Provide the [X, Y] coordinate of the cell's center where the given text is located.  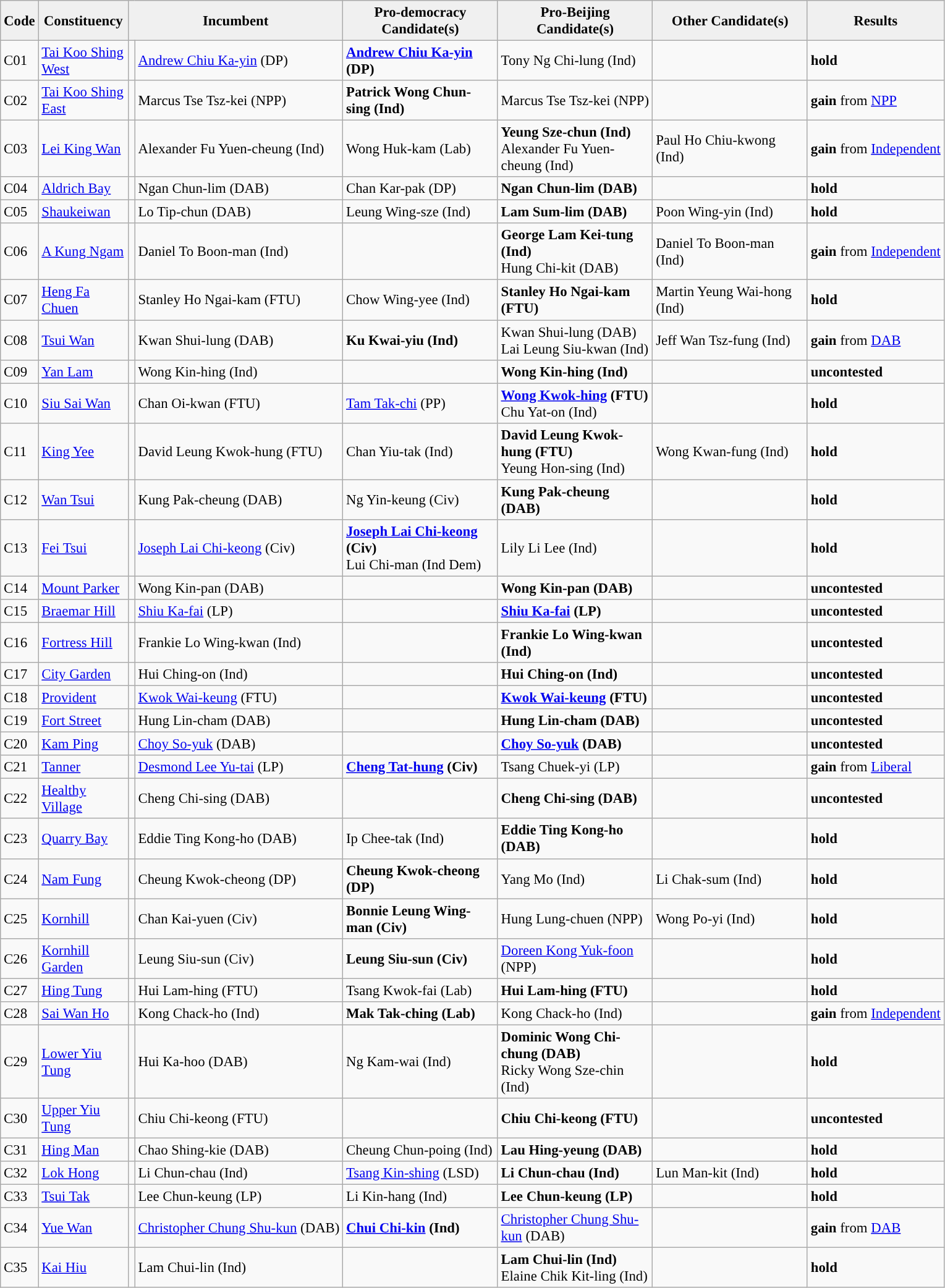
Lei King Wan [83, 149]
Ng Kam-wai (Ind) [420, 1062]
Heng Fa Chuen [83, 300]
Kwan Shui-lung (DAB) [239, 340]
Hing Tung [83, 990]
Lower Yiu Tung [83, 1062]
Martin Yeung Wai-hong (Ind) [731, 300]
Hui Ka-hoo (DAB) [239, 1062]
Alexander Fu Yuen-cheung (Ind) [239, 149]
Joseph Lai Chi-keong (Civ)Lui Chi-man (Ind Dem) [420, 548]
Lau Hing-yeung (DAB) [575, 1150]
C12 [20, 499]
Fortress Hill [83, 643]
Chan Yiu-tak (Ind) [420, 451]
Shaukeiwan [83, 212]
C34 [20, 1227]
Sai Wan Ho [83, 1014]
C11 [20, 451]
David Leung Kwok-hung (FTU)Yeung Hon-sing (Ind) [575, 451]
Tam Tak-chi (PP) [420, 403]
Mak Tak-ching (Lab) [420, 1014]
C18 [20, 698]
Ip Chee-tak (Ind) [420, 839]
Tsang Kwok-fai (Lab) [420, 990]
C16 [20, 643]
Jeff Wan Tsz-fung (Ind) [731, 340]
C13 [20, 548]
Tai Koo Shing East [83, 100]
Bonnie Leung Wing-man (Civ) [420, 918]
Cheung Chun-poing (Ind) [420, 1150]
Results [875, 21]
C09 [20, 371]
Braemar Hill [83, 611]
Lily Li Lee (Ind) [575, 548]
Pro-democracy Candidate(s) [420, 21]
C19 [20, 721]
Kai Hiu [83, 1268]
Hing Man [83, 1150]
C28 [20, 1014]
C33 [20, 1197]
Chan Oi-kwan (FTU) [239, 403]
Kam Ping [83, 744]
Hung Lung-chuen (NPP) [575, 918]
C10 [20, 403]
C01 [20, 61]
Kornhill Garden [83, 958]
Code [20, 21]
Dominic Wong Chi-chung (DAB)Ricky Wong Sze-chin (Ind) [575, 1062]
Mount Parker [83, 588]
C08 [20, 340]
C30 [20, 1119]
Wong Kwan-fung (Ind) [731, 451]
Wong Po-yi (Ind) [731, 918]
C35 [20, 1268]
Wan Tsui [83, 499]
Kornhill [83, 918]
Chow Wing-yee (Ind) [420, 300]
Cheng Tat-hung (Civ) [420, 767]
Wong Huk-kam (Lab) [420, 149]
Li Kin-hang (Ind) [420, 1197]
Yeung Sze-chun (Ind)Alexander Fu Yuen-cheung (Ind) [575, 149]
George Lam Kei-tung (Ind)Hung Chi-kit (DAB) [575, 252]
Lam Chui-lin (Ind) [239, 1268]
C25 [20, 918]
Yan Lam [83, 371]
C32 [20, 1173]
Provident [83, 698]
Lok Hong [83, 1173]
C21 [20, 767]
Chao Shing-kie (DAB) [239, 1150]
Tai Koo Shing West [83, 61]
C29 [20, 1062]
Wong Kwok-hing (FTU)Chu Yat-on (Ind) [575, 403]
Lo Tip-chun (DAB) [239, 212]
Upper Yiu Tung [83, 1119]
Li Chak-sum (Ind) [731, 879]
Fort Street [83, 721]
gain from Liberal [875, 767]
Tsui Tak [83, 1197]
C22 [20, 799]
Constituency [83, 21]
C31 [20, 1150]
Fei Tsui [83, 548]
Yue Wan [83, 1227]
Tsang Chuek-yi (LP) [575, 767]
C17 [20, 674]
Healthy Village [83, 799]
C24 [20, 879]
Chan Kar-pak (DP) [420, 189]
Other Candidate(s) [731, 21]
Aldrich Bay [83, 189]
C26 [20, 958]
Yang Mo (Ind) [575, 879]
Kwan Shui-lung (DAB)Lai Leung Siu-kwan (Ind) [575, 340]
C27 [20, 990]
C23 [20, 839]
Ng Yin-keung (Civ) [420, 499]
C04 [20, 189]
Leung Wing-sze (Ind) [420, 212]
Siu Sai Wan [83, 403]
Ku Kwai-yiu (Ind) [420, 340]
C03 [20, 149]
C20 [20, 744]
C05 [20, 212]
C14 [20, 588]
Joseph Lai Chi-keong (Civ) [239, 548]
C06 [20, 252]
A Kung Ngam [83, 252]
Lun Man-kit (Ind) [731, 1173]
C07 [20, 300]
Lam Sum-lim (DAB) [575, 212]
Chui Chi-kin (Ind) [420, 1227]
Tsui Wan [83, 340]
Chan Kai-yuen (Civ) [239, 918]
King Yee [83, 451]
Doreen Kong Yuk-foon (NPP) [575, 958]
Tanner [83, 767]
Lam Chui-lin (Ind)Elaine Chik Kit-ling (Ind) [575, 1268]
Poon Wing-yin (Ind) [731, 212]
Tony Ng Chi-lung (Ind) [575, 61]
David Leung Kwok-hung (FTU) [239, 451]
Tsang Kin-shing (LSD) [420, 1173]
gain from NPP [875, 100]
Patrick Wong Chun-sing (Ind) [420, 100]
Desmond Lee Yu-tai (LP) [239, 767]
Incumbent [236, 21]
Pro-Beijing Candidate(s) [575, 21]
Paul Ho Chiu-kwong (Ind) [731, 149]
Quarry Bay [83, 839]
C02 [20, 100]
Nam Fung [83, 879]
City Garden [83, 674]
C15 [20, 611]
